Pinpoint the cell where the given text exists, returning its [X, Y] midpoint coordinate. 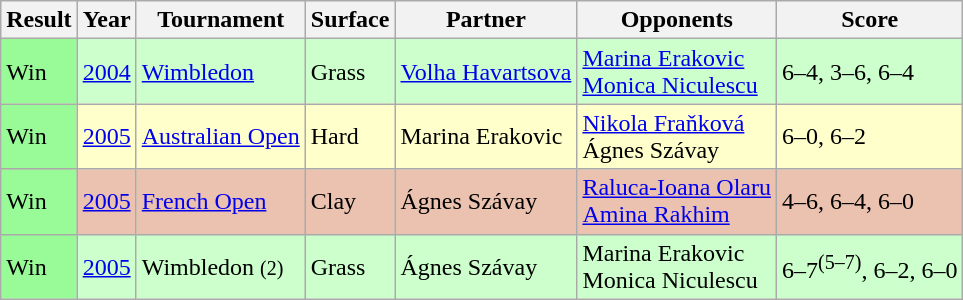
Marina Erakovic [486, 136]
Result [39, 20]
Clay [350, 202]
Hard [350, 136]
6–4, 3–6, 6–4 [870, 72]
Year [106, 20]
French Open [220, 202]
2004 [106, 72]
Nikola Fraňková Ágnes Szávay [677, 136]
6–0, 6–2 [870, 136]
Partner [486, 20]
Score [870, 20]
Tournament [220, 20]
Opponents [677, 20]
Australian Open [220, 136]
Raluca-Ioana Olaru Amina Rakhim [677, 202]
6–7(5–7), 6–2, 6–0 [870, 266]
Wimbledon (2) [220, 266]
Surface [350, 20]
4–6, 6–4, 6–0 [870, 202]
Wimbledon [220, 72]
Volha Havartsova [486, 72]
